Identify which cell holds the provided text, then report its (X, Y) central coordinate. 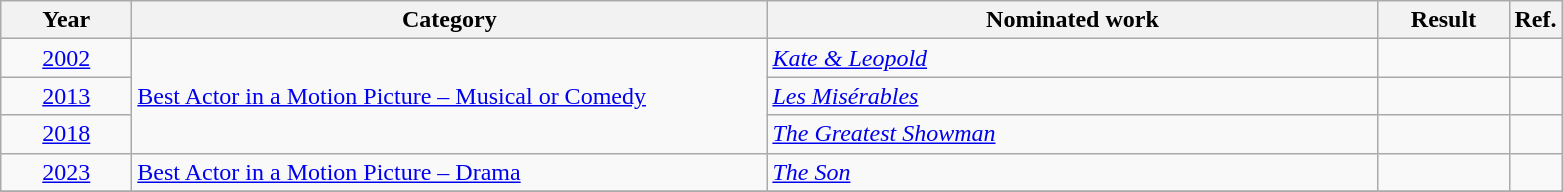
The Greatest Showman (1072, 134)
Best Actor in a Motion Picture – Musical or Comedy (450, 96)
Category (450, 20)
2023 (66, 172)
Les Misérables (1072, 96)
2002 (66, 58)
Result (1444, 20)
2013 (66, 96)
Nominated work (1072, 20)
Year (66, 20)
Ref. (1536, 20)
Best Actor in a Motion Picture – Drama (450, 172)
2018 (66, 134)
Kate & Leopold (1072, 58)
The Son (1072, 172)
